Return the (x, y) coordinate for the center point of the cell that contains the specified text.  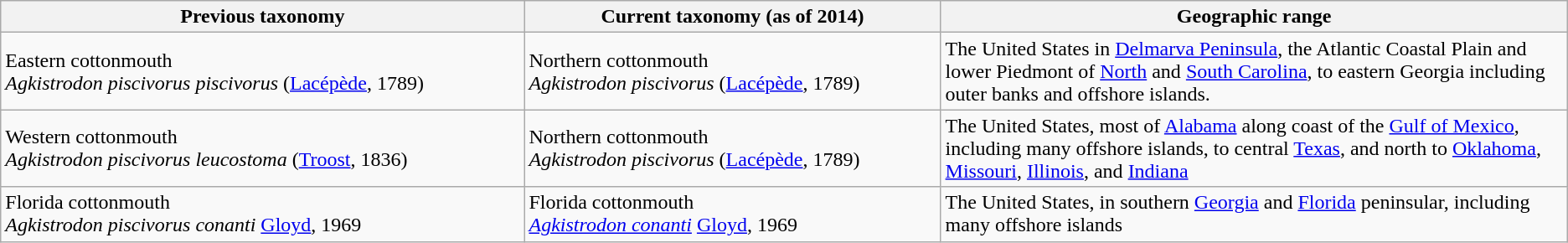
Geographic range (1254, 17)
Current taxonomy (as of 2014) (732, 17)
Florida cottonmouthAgkistrodon piscivorus conanti Gloyd, 1969 (263, 215)
Western cottonmouthAgkistrodon piscivorus leucostoma (Troost, 1836) (263, 148)
The United States, in southern Georgia and Florida peninsular, including many offshore islands (1254, 215)
Eastern cottonmouthAgkistrodon piscivorus piscivorus (Lacépède, 1789) (263, 71)
Previous taxonomy (263, 17)
Florida cottonmouthAgkistrodon conanti Gloyd, 1969 (732, 215)
